Determine the (X, Y) coordinate at the center of the cell enclosing the given text.  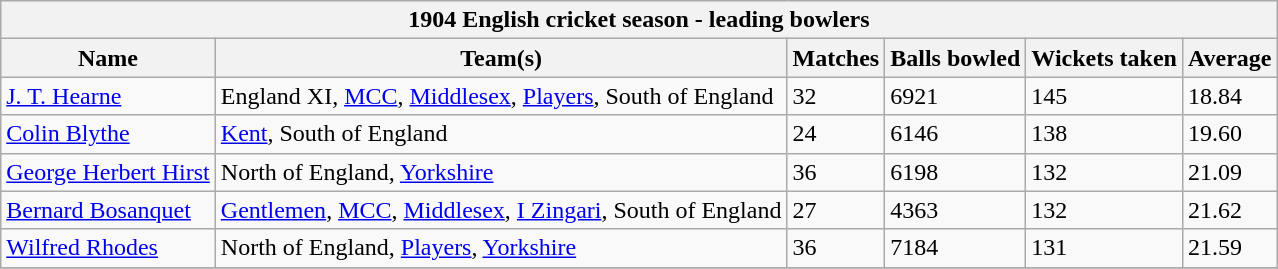
6921 (956, 96)
4363 (956, 210)
Bernard Bosanquet (108, 210)
21.62 (1230, 210)
131 (1104, 248)
George Herbert Hirst (108, 172)
Matches (836, 58)
21.59 (1230, 248)
Team(s) (501, 58)
Balls bowled (956, 58)
1904 English cricket season - leading bowlers (639, 20)
North of England, Yorkshire (501, 172)
145 (1104, 96)
6146 (956, 134)
27 (836, 210)
21.09 (1230, 172)
Wilfred Rhodes (108, 248)
Average (1230, 58)
Gentlemen, MCC, Middlesex, I Zingari, South of England (501, 210)
North of England, Players, Yorkshire (501, 248)
Kent, South of England (501, 134)
Name (108, 58)
England XI, MCC, Middlesex, Players, South of England (501, 96)
7184 (956, 248)
138 (1104, 134)
J. T. Hearne (108, 96)
24 (836, 134)
6198 (956, 172)
Colin Blythe (108, 134)
18.84 (1230, 96)
Wickets taken (1104, 58)
19.60 (1230, 134)
32 (836, 96)
